Search for the cell housing the specified text and yield its [X, Y] center coordinate. 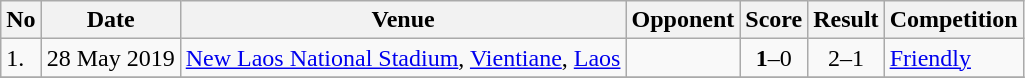
Venue [403, 20]
Date [110, 20]
Result [846, 20]
28 May 2019 [110, 58]
1. [21, 58]
Opponent [683, 20]
New Laos National Stadium, Vientiane, Laos [403, 58]
No [21, 20]
2–1 [846, 58]
Competition [954, 20]
1–0 [774, 58]
Score [774, 20]
Friendly [954, 58]
